Return [x, y] of the center of cell containing provided text 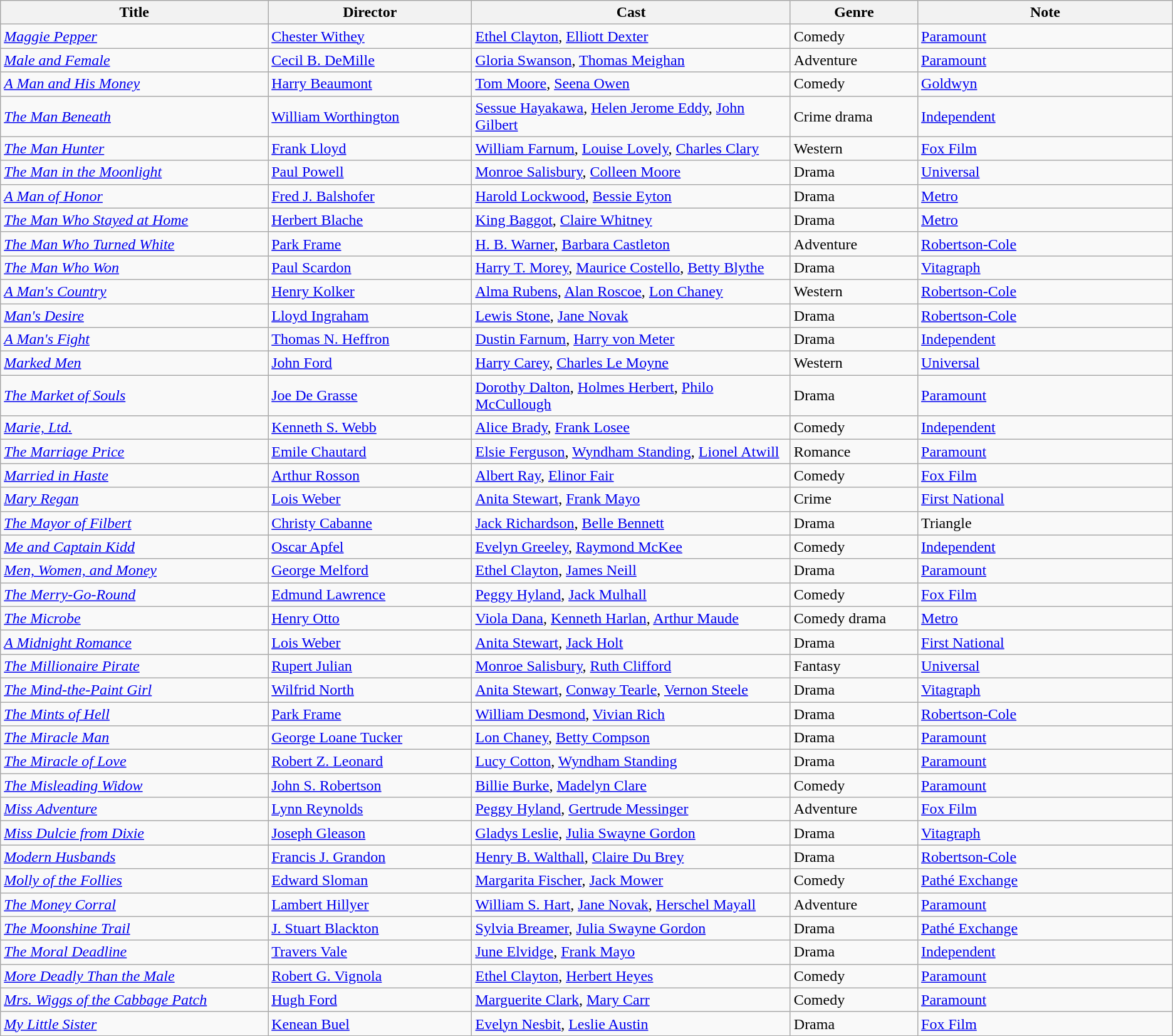
H. B. Warner, Barbara Castleton [631, 244]
King Baggot, Claire Whitney [631, 220]
Rupert Julian [370, 666]
Harold Lockwood, Bessie Eyton [631, 196]
The Moonshine Trail [134, 928]
Title [134, 13]
Sessue Hayakawa, Helen Jerome Eddy, John Gilbert [631, 117]
The Market of Souls [134, 396]
Miss Adventure [134, 809]
Lon Chaney, Betty Compson [631, 738]
Jack Richardson, Belle Bennett [631, 523]
Comedy drama [853, 618]
Albert Ray, Elinor Fair [631, 475]
Hugh Ford [370, 1000]
The Money Corral [134, 904]
The Misleading Widow [134, 785]
Viola Dana, Kenneth Harlan, Arthur Maude [631, 618]
Henry B. Walthall, Claire Du Brey [631, 857]
Cast [631, 13]
Herbert Blache [370, 220]
Miss Dulcie from Dixie [134, 833]
Tom Moore, Seena Owen [631, 84]
Margarita Fischer, Jack Mower [631, 881]
Kenean Buel [370, 1023]
Harry Beaumont [370, 84]
The Microbe [134, 618]
The Mints of Hell [134, 713]
Anita Stewart, Jack Holt [631, 642]
The Man Beneath [134, 117]
Mary Regan [134, 499]
The Marriage Price [134, 452]
Goldwyn [1045, 84]
Romance [853, 452]
Molly of the Follies [134, 881]
Henry Kolker [370, 291]
Anita Stewart, Conway Tearle, Vernon Steele [631, 690]
The Mind-the-Paint Girl [134, 690]
Monroe Salisbury, Ruth Clifford [631, 666]
William S. Hart, Jane Novak, Herschel Mayall [631, 904]
Oscar Apfel [370, 547]
Married in Haste [134, 475]
Paul Powell [370, 172]
The Man in the Moonlight [134, 172]
Marie, Ltd. [134, 428]
Ethel Clayton, Elliott Dexter [631, 36]
Man's Desire [134, 315]
Alma Rubens, Alan Roscoe, Lon Chaney [631, 291]
Dustin Farnum, Harry von Meter [631, 339]
A Midnight Romance [134, 642]
The Man Who Stayed at Home [134, 220]
William Farnum, Louise Lovely, Charles Clary [631, 148]
Billie Burke, Madelyn Clare [631, 785]
Harry T. Morey, Maurice Costello, Betty Blythe [631, 267]
Elsie Ferguson, Wyndham Standing, Lionel Atwill [631, 452]
Emile Chautard [370, 452]
Alice Brady, Frank Losee [631, 428]
Peggy Hyland, Jack Mulhall [631, 594]
The Man Hunter [134, 148]
Crime [853, 499]
Fred J. Balshofer [370, 196]
Travers Vale [370, 952]
Lambert Hillyer [370, 904]
A Man and His Money [134, 84]
Edward Sloman [370, 881]
Sylvia Breamer, Julia Swayne Gordon [631, 928]
Triangle [1045, 523]
A Man's Fight [134, 339]
Henry Otto [370, 618]
Chester Withey [370, 36]
The Miracle of Love [134, 762]
Robert G. Vignola [370, 976]
Joe De Grasse [370, 396]
Director [370, 13]
Kenneth S. Webb [370, 428]
J. Stuart Blackton [370, 928]
Marked Men [134, 363]
Genre [853, 13]
Harry Carey, Charles Le Moyne [631, 363]
Lewis Stone, Jane Novak [631, 315]
Me and Captain Kidd [134, 547]
The Moral Deadline [134, 952]
Paul Scardon [370, 267]
Male and Female [134, 60]
June Elvidge, Frank Mayo [631, 952]
William Worthington [370, 117]
Joseph Gleason [370, 833]
The Miracle Man [134, 738]
Evelyn Greeley, Raymond McKee [631, 547]
More Deadly Than the Male [134, 976]
Ethel Clayton, James Neill [631, 571]
Gloria Swanson, Thomas Meighan [631, 60]
A Man's Country [134, 291]
Peggy Hyland, Gertrude Messinger [631, 809]
My Little Sister [134, 1023]
Lucy Cotton, Wyndham Standing [631, 762]
The Millionaire Pirate [134, 666]
Gladys Leslie, Julia Swayne Gordon [631, 833]
Note [1045, 13]
Thomas N. Heffron [370, 339]
Lloyd Ingraham [370, 315]
John S. Robertson [370, 785]
Ethel Clayton, Herbert Heyes [631, 976]
A Man of Honor [134, 196]
The Mayor of Filbert [134, 523]
Edmund Lawrence [370, 594]
Cecil B. DeMille [370, 60]
Christy Cabanne [370, 523]
Evelyn Nesbit, Leslie Austin [631, 1023]
George Melford [370, 571]
George Loane Tucker [370, 738]
Anita Stewart, Frank Mayo [631, 499]
Modern Husbands [134, 857]
Crime drama [853, 117]
Maggie Pepper [134, 36]
Frank Lloyd [370, 148]
Monroe Salisbury, Colleen Moore [631, 172]
John Ford [370, 363]
Mrs. Wiggs of the Cabbage Patch [134, 1000]
Francis J. Grandon [370, 857]
Fantasy [853, 666]
The Man Who Turned White [134, 244]
Lynn Reynolds [370, 809]
Dorothy Dalton, Holmes Herbert, Philo McCullough [631, 396]
Arthur Rosson [370, 475]
The Man Who Won [134, 267]
Wilfrid North [370, 690]
William Desmond, Vivian Rich [631, 713]
Marguerite Clark, Mary Carr [631, 1000]
Robert Z. Leonard [370, 762]
The Merry-Go-Round [134, 594]
Men, Women, and Money [134, 571]
